Find where the given text appears and provide that cell's center as [x, y] coordinate. 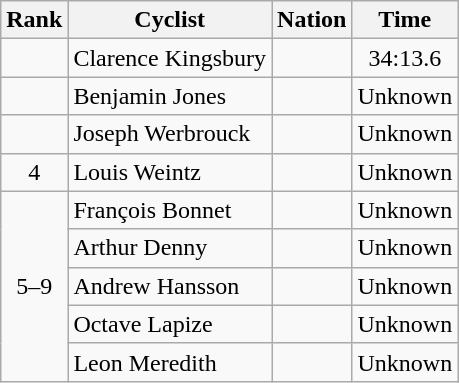
François Bonnet [170, 210]
5–9 [34, 286]
Arthur Denny [170, 248]
4 [34, 172]
Leon Meredith [170, 362]
Joseph Werbrouck [170, 134]
Time [405, 20]
Octave Lapize [170, 324]
Andrew Hansson [170, 286]
Rank [34, 20]
Clarence Kingsbury [170, 58]
Cyclist [170, 20]
Louis Weintz [170, 172]
Benjamin Jones [170, 96]
34:13.6 [405, 58]
Nation [312, 20]
